Pinpoint the cell where the given text exists, returning its [X, Y] midpoint coordinate. 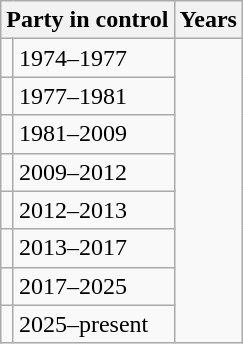
2017–2025 [94, 286]
2012–2013 [94, 210]
2013–2017 [94, 248]
1974–1977 [94, 58]
Years [208, 20]
2025–present [94, 324]
1977–1981 [94, 96]
Party in control [88, 20]
2009–2012 [94, 172]
1981–2009 [94, 134]
